Capture the cell that displays the provided text and extract its (X, Y) central coordinate. 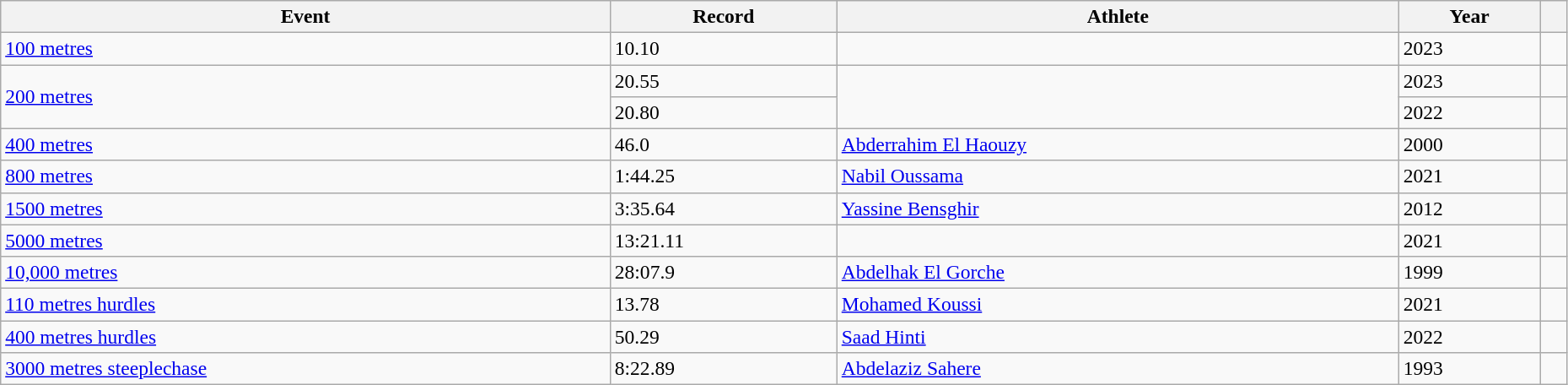
8:22.89 (724, 368)
Mohamed Koussi (1118, 304)
3:35.64 (724, 209)
1500 metres (305, 209)
Yassine Bensghir (1118, 209)
Athlete (1118, 16)
Abdelaziz Sahere (1118, 368)
13:21.11 (724, 241)
2012 (1469, 209)
100 metres (305, 48)
Nabil Oussama (1118, 176)
28:07.9 (724, 272)
20.55 (724, 80)
1:44.25 (724, 176)
400 metres (305, 144)
800 metres (305, 176)
Event (305, 16)
200 metres (305, 96)
2000 (1469, 144)
5000 metres (305, 241)
20.80 (724, 112)
Abderrahim El Haouzy (1118, 144)
46.0 (724, 144)
13.78 (724, 304)
1999 (1469, 272)
Record (724, 16)
10.10 (724, 48)
3000 metres steeplechase (305, 368)
Abdelhak El Gorche (1118, 272)
Year (1469, 16)
Saad Hinti (1118, 336)
1993 (1469, 368)
50.29 (724, 336)
400 metres hurdles (305, 336)
10,000 metres (305, 272)
110 metres hurdles (305, 304)
